Find where the given text appears and provide that cell's center as (x, y) coordinate. 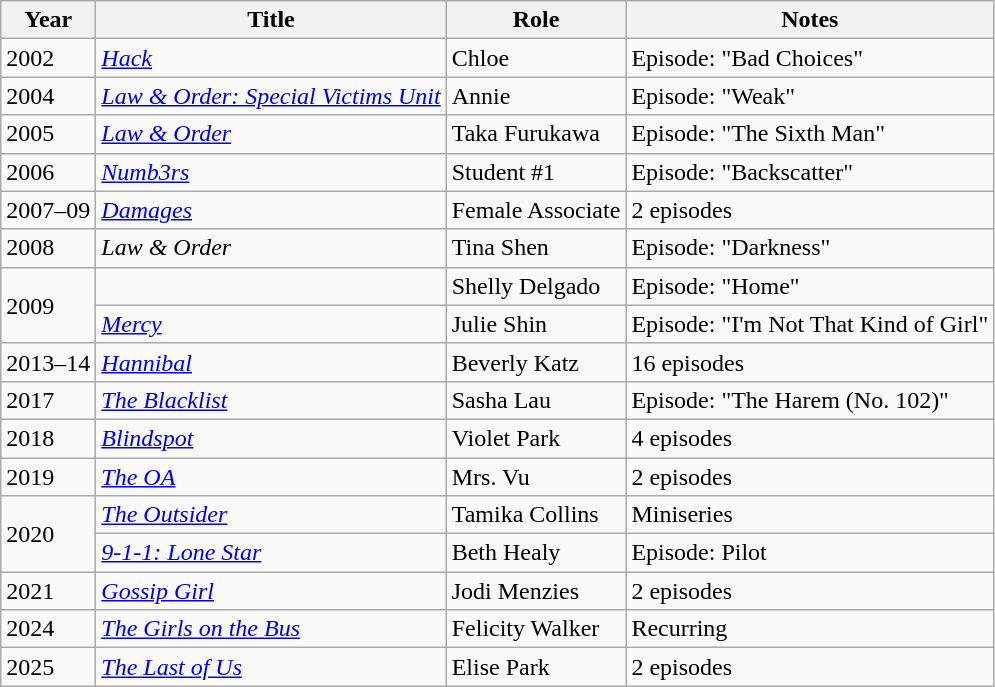
Blindspot (271, 438)
Numb3rs (271, 172)
2018 (48, 438)
Episode: "Weak" (810, 96)
The Blacklist (271, 400)
Miniseries (810, 515)
Title (271, 20)
Damages (271, 210)
2006 (48, 172)
Shelly Delgado (536, 286)
2002 (48, 58)
2020 (48, 534)
Episode: "Backscatter" (810, 172)
2019 (48, 477)
Tina Shen (536, 248)
Elise Park (536, 667)
Episode: "I'm Not That Kind of Girl" (810, 324)
Episode: "Home" (810, 286)
Episode: Pilot (810, 553)
Chloe (536, 58)
Julie Shin (536, 324)
Annie (536, 96)
The OA (271, 477)
The Last of Us (271, 667)
Episode: "The Harem (No. 102)" (810, 400)
Recurring (810, 629)
9-1-1: Lone Star (271, 553)
Notes (810, 20)
Felicity Walker (536, 629)
Taka Furukawa (536, 134)
2024 (48, 629)
Beth Healy (536, 553)
2007–09 (48, 210)
Beverly Katz (536, 362)
2021 (48, 591)
2008 (48, 248)
Mrs. Vu (536, 477)
Student #1 (536, 172)
Law & Order: Special Victims Unit (271, 96)
Tamika Collins (536, 515)
Jodi Menzies (536, 591)
The Outsider (271, 515)
2017 (48, 400)
Hack (271, 58)
Episode: "The Sixth Man" (810, 134)
16 episodes (810, 362)
2025 (48, 667)
2005 (48, 134)
Female Associate (536, 210)
Role (536, 20)
Year (48, 20)
Violet Park (536, 438)
Sasha Lau (536, 400)
2009 (48, 305)
The Girls on the Bus (271, 629)
4 episodes (810, 438)
Hannibal (271, 362)
Mercy (271, 324)
Episode: "Darkness" (810, 248)
2004 (48, 96)
Gossip Girl (271, 591)
Episode: "Bad Choices" (810, 58)
2013–14 (48, 362)
